Return the (x, y) coordinate for the center point of the cell that contains the specified text.  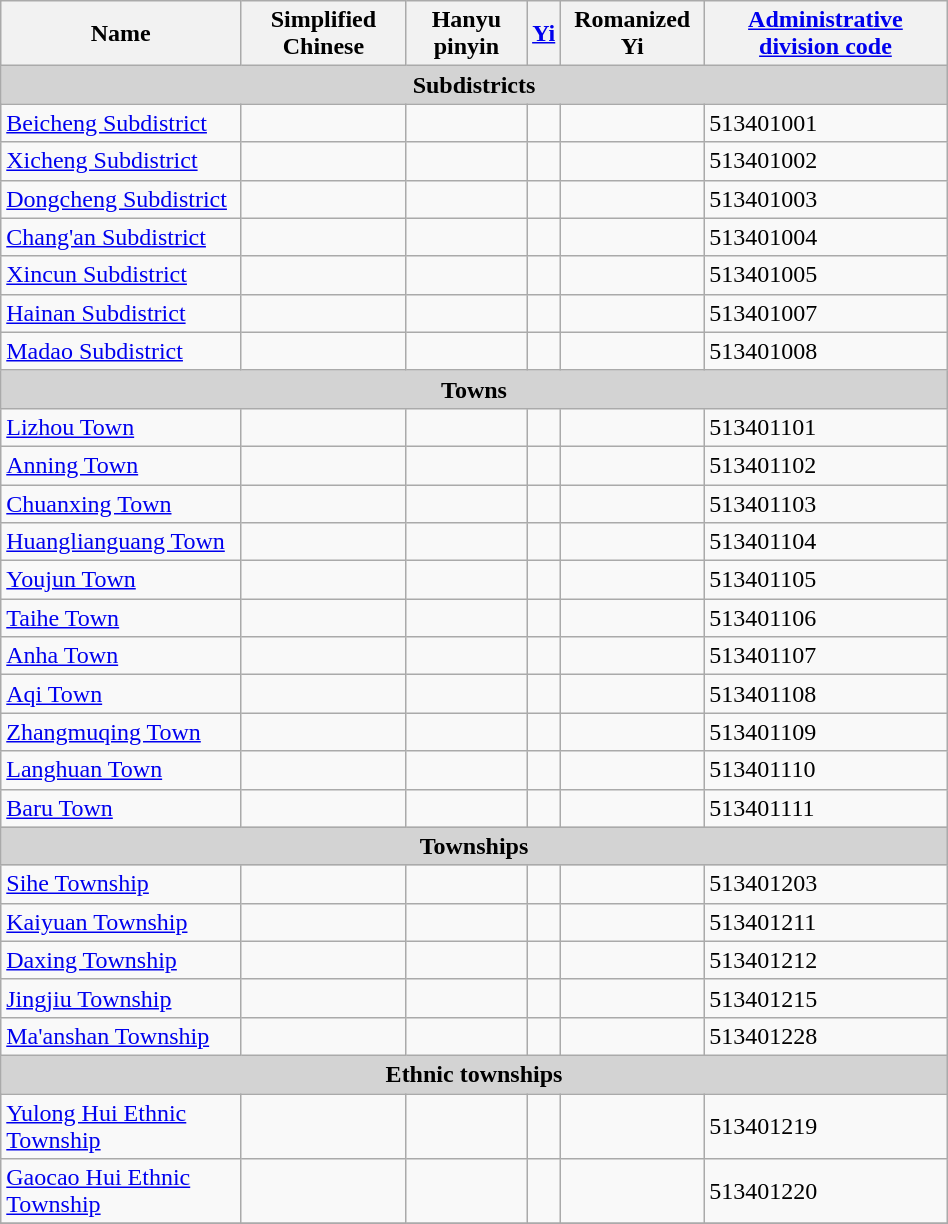
Yulong Hui Ethnic Township (121, 1126)
513401220 (826, 1192)
Anha Town (121, 656)
513401111 (826, 808)
513401105 (826, 580)
513401007 (826, 313)
Administrative division code (826, 34)
Romanized Yi (632, 34)
Chang'an Subdistrict (121, 237)
513401106 (826, 618)
Lizhou Town (121, 427)
513401211 (826, 922)
513401102 (826, 465)
Gaocao Hui Ethnic Township (121, 1192)
Hainan Subdistrict (121, 313)
513401110 (826, 770)
Dongcheng Subdistrict (121, 199)
513401104 (826, 542)
513401108 (826, 694)
513401003 (826, 199)
513401215 (826, 998)
513401103 (826, 503)
Huanglianguang Town (121, 542)
Chuanxing Town (121, 503)
Yi (544, 34)
Ma'anshan Township (121, 1036)
513401228 (826, 1036)
Youjun Town (121, 580)
Townships (474, 846)
Subdistricts (474, 85)
Jingjiu Township (121, 998)
Daxing Township (121, 960)
513401004 (826, 237)
513401008 (826, 351)
513401001 (826, 123)
Kaiyuan Township (121, 922)
Simplified Chinese (324, 34)
Anning Town (121, 465)
Ethnic townships (474, 1074)
Beicheng Subdistrict (121, 123)
Taihe Town (121, 618)
Langhuan Town (121, 770)
513401203 (826, 884)
Hanyu pinyin (466, 34)
513401219 (826, 1126)
Baru Town (121, 808)
Name (121, 34)
513401212 (826, 960)
513401109 (826, 732)
513401101 (826, 427)
Xicheng Subdistrict (121, 161)
513401107 (826, 656)
Aqi Town (121, 694)
513401005 (826, 275)
Madao Subdistrict (121, 351)
Towns (474, 389)
Zhangmuqing Town (121, 732)
Xincun Subdistrict (121, 275)
Sihe Township (121, 884)
513401002 (826, 161)
